Output the [x, y] coordinate of the center of the cell containing the given text.  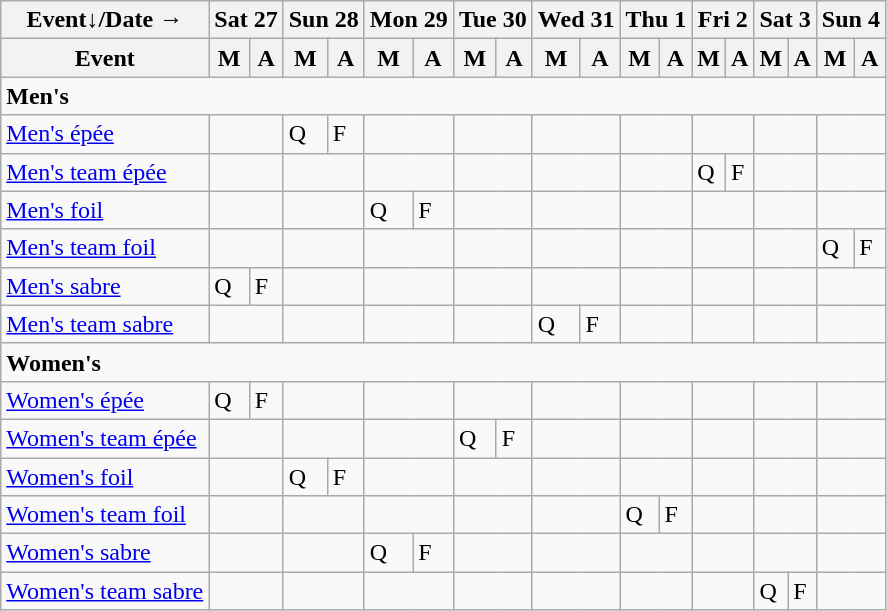
Women's épée [105, 400]
Men's sabre [105, 286]
Men's team foil [105, 248]
Men's [444, 96]
Sun 4 [850, 20]
Women's team épée [105, 438]
Women's team foil [105, 515]
Women's team sabre [105, 591]
Sat 3 [785, 20]
Wed 31 [576, 20]
Event [105, 58]
Tue 30 [492, 20]
Mon 29 [408, 20]
Men's team sabre [105, 324]
Event↓/Date → [105, 20]
Women's sabre [105, 553]
Women's foil [105, 477]
Men's team épée [105, 172]
Sun 28 [324, 20]
Men's épée [105, 134]
Sat 27 [246, 20]
Thu 1 [656, 20]
Men's foil [105, 210]
Fri 2 [723, 20]
Women's [444, 362]
